Detect which cell encompasses the target text, then output its [x, y] center coordinate. 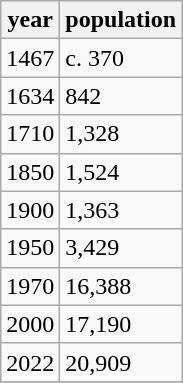
1467 [30, 58]
1,524 [121, 172]
842 [121, 96]
3,429 [121, 248]
1970 [30, 286]
1,328 [121, 134]
1900 [30, 210]
year [30, 20]
1710 [30, 134]
1850 [30, 172]
1634 [30, 96]
2000 [30, 324]
c. 370 [121, 58]
16,388 [121, 286]
1950 [30, 248]
17,190 [121, 324]
1,363 [121, 210]
population [121, 20]
2022 [30, 362]
20,909 [121, 362]
